Search for the cell housing the specified text and yield its [x, y] center coordinate. 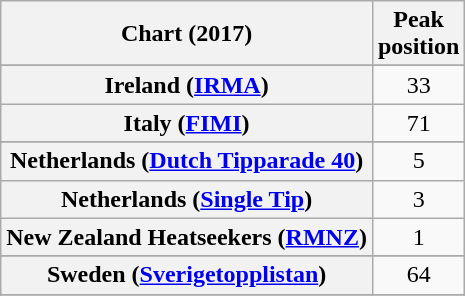
Chart (2017) [187, 34]
Netherlands (Dutch Tipparade 40) [187, 161]
5 [418, 161]
33 [418, 85]
71 [418, 123]
1 [418, 237]
Sweden (Sverigetopplistan) [187, 275]
3 [418, 199]
Peakposition [418, 34]
Italy (FIMI) [187, 123]
New Zealand Heatseekers (RMNZ) [187, 237]
64 [418, 275]
Ireland (IRMA) [187, 85]
Netherlands (Single Tip) [187, 199]
